Locate the cell with the specified text and output its [x, y] center coordinate. 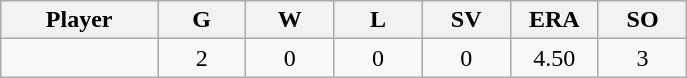
SV [466, 20]
3 [642, 58]
2 [202, 58]
4.50 [554, 58]
G [202, 20]
W [290, 20]
ERA [554, 20]
Player [80, 20]
SO [642, 20]
L [378, 20]
